Determine the (x, y) coordinate at the center of the cell enclosing the given text.  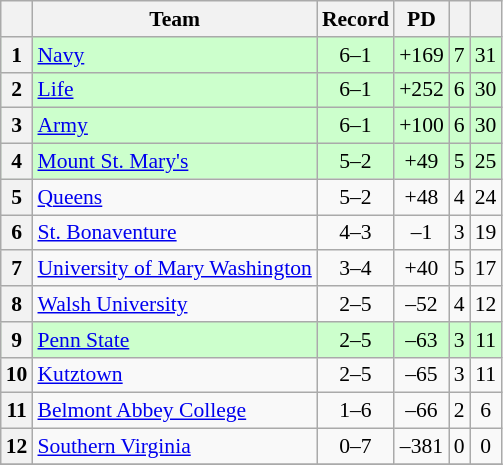
+169 (422, 55)
19 (486, 233)
St. Bonaventure (174, 233)
Southern Virginia (174, 447)
University of Mary Washington (174, 269)
Life (174, 90)
–63 (422, 340)
+252 (422, 90)
Army (174, 126)
–1 (422, 233)
3–4 (356, 269)
Team (174, 19)
Mount St. Mary's (174, 162)
–65 (422, 375)
24 (486, 197)
10 (17, 375)
+40 (422, 269)
1 (17, 55)
Walsh University (174, 304)
Navy (174, 55)
31 (486, 55)
Record (356, 19)
9 (17, 340)
–66 (422, 411)
Belmont Abbey College (174, 411)
–52 (422, 304)
0–7 (356, 447)
Queens (174, 197)
+48 (422, 197)
PD (422, 19)
8 (17, 304)
Penn State (174, 340)
+100 (422, 126)
25 (486, 162)
–381 (422, 447)
1–6 (356, 411)
4–3 (356, 233)
+49 (422, 162)
Kutztown (174, 375)
17 (486, 269)
